From the cell containing the given text, extract its center point as [X, Y] coordinate. 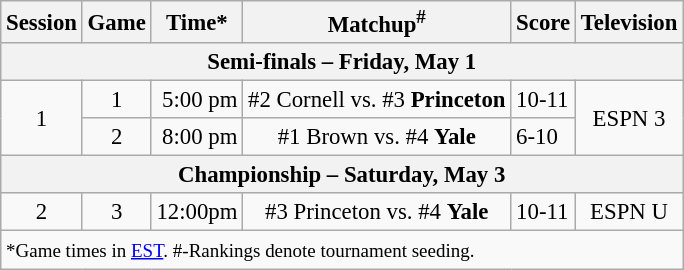
Matchup# [377, 22]
Championship – Saturday, May 3 [342, 175]
Television [628, 22]
ESPN U [628, 213]
8:00 pm [197, 137]
6-10 [544, 137]
Time* [197, 22]
Semi-finals – Friday, May 1 [342, 62]
Score [544, 22]
Session [42, 22]
#1 Brown vs. #4 Yale [377, 137]
ESPN 3 [628, 118]
Game [116, 22]
5:00 pm [197, 100]
*Game times in EST. #-Rankings denote tournament seeding. [342, 250]
#2 Cornell vs. #3 Princeton [377, 100]
12:00pm [197, 213]
#3 Princeton vs. #4 Yale [377, 213]
3 [116, 213]
